Output the [X, Y] coordinate of the center of the cell containing the given text.  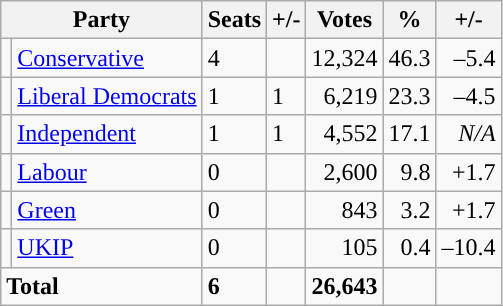
2,600 [344, 172]
12,324 [344, 58]
17.1 [410, 134]
–10.4 [468, 248]
Conservative [107, 58]
% [410, 20]
Party [102, 20]
3.2 [410, 210]
Liberal Democrats [107, 96]
–5.4 [468, 58]
Independent [107, 134]
26,643 [344, 286]
UKIP [107, 248]
23.3 [410, 96]
Seats [234, 20]
–4.5 [468, 96]
9.8 [410, 172]
Green [107, 210]
4,552 [344, 134]
Total [102, 286]
6 [234, 286]
Votes [344, 20]
4 [234, 58]
0.4 [410, 248]
Labour [107, 172]
N/A [468, 134]
105 [344, 248]
46.3 [410, 58]
843 [344, 210]
6,219 [344, 96]
